From the cell containing the given text, extract its center point as (X, Y) coordinate. 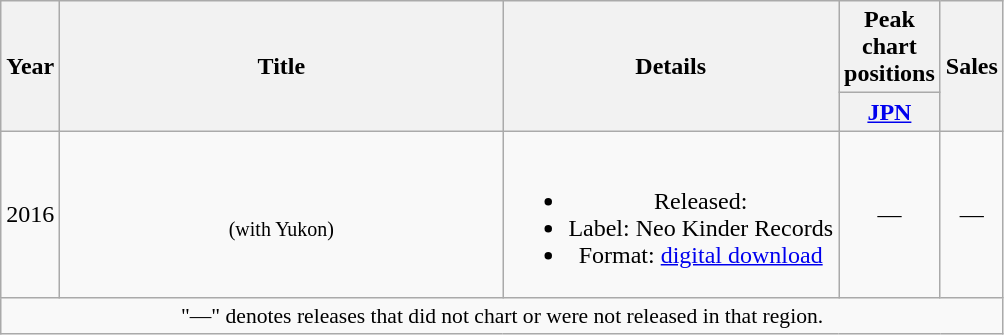
(with Yukon) (282, 214)
JPN (890, 112)
Details (671, 66)
Year (30, 66)
Released: Label: Neo Kinder RecordsFormat: digital download (671, 214)
Sales (972, 66)
Title (282, 66)
Peak chart positions (890, 47)
2016 (30, 214)
"—" denotes releases that did not chart or were not released in that region. (502, 316)
